Extract the (X, Y) coordinate from the center of the cell holding the provided text.  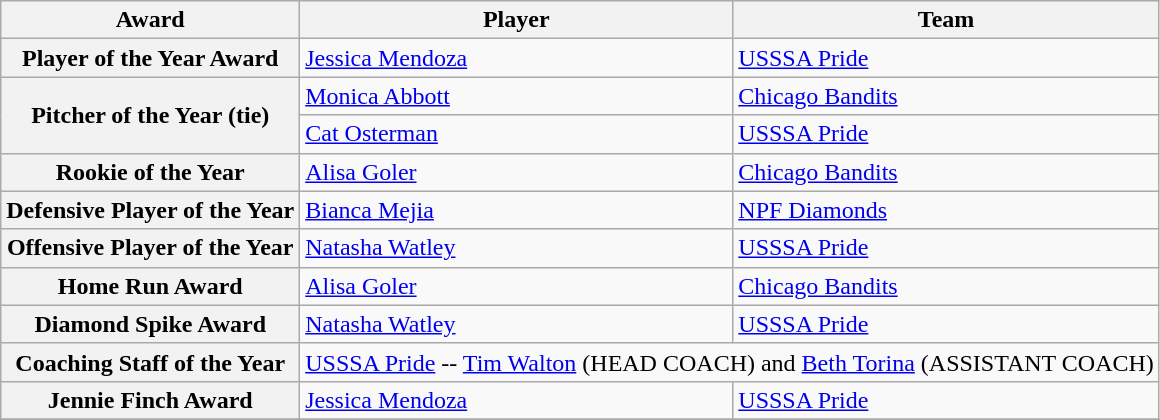
Diamond Spike Award (150, 324)
Defensive Player of the Year (150, 210)
Cat Osterman (516, 134)
Offensive Player of the Year (150, 248)
Rookie of the Year (150, 172)
Team (946, 20)
Pitcher of the Year (tie) (150, 115)
Award (150, 20)
Home Run Award (150, 286)
NPF Diamonds (946, 210)
Coaching Staff of the Year (150, 362)
USSSA Pride -- Tim Walton (HEAD COACH) and Beth Torina (ASSISTANT COACH) (730, 362)
Bianca Mejia (516, 210)
Player of the Year Award (150, 58)
Monica Abbott (516, 96)
Player (516, 20)
Jennie Finch Award (150, 400)
